Identify which cell holds the provided text, then report its [X, Y] central coordinate. 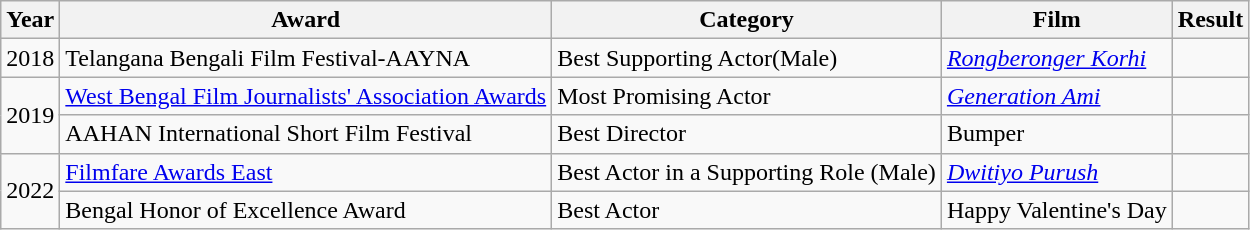
Result [1210, 20]
2019 [30, 115]
Generation Ami [1056, 96]
Best Actor in a Supporting Role (Male) [747, 172]
Film [1056, 20]
Filmfare Awards East [306, 172]
Best Actor [747, 210]
Telangana Bengali Film Festival-AAYNA [306, 58]
Year [30, 20]
Bumper [1056, 134]
Best Director [747, 134]
Happy Valentine's Day [1056, 210]
Dwitiyo Purush [1056, 172]
Most Promising Actor [747, 96]
Award [306, 20]
Best Supporting Actor(Male) [747, 58]
Rongberonger Korhi [1056, 58]
Category [747, 20]
West Bengal Film Journalists' Association Awards [306, 96]
2018 [30, 58]
2022 [30, 191]
AAHAN International Short Film Festival [306, 134]
Bengal Honor of Excellence Award [306, 210]
